Locate the cell with the specified text and output its [X, Y] center coordinate. 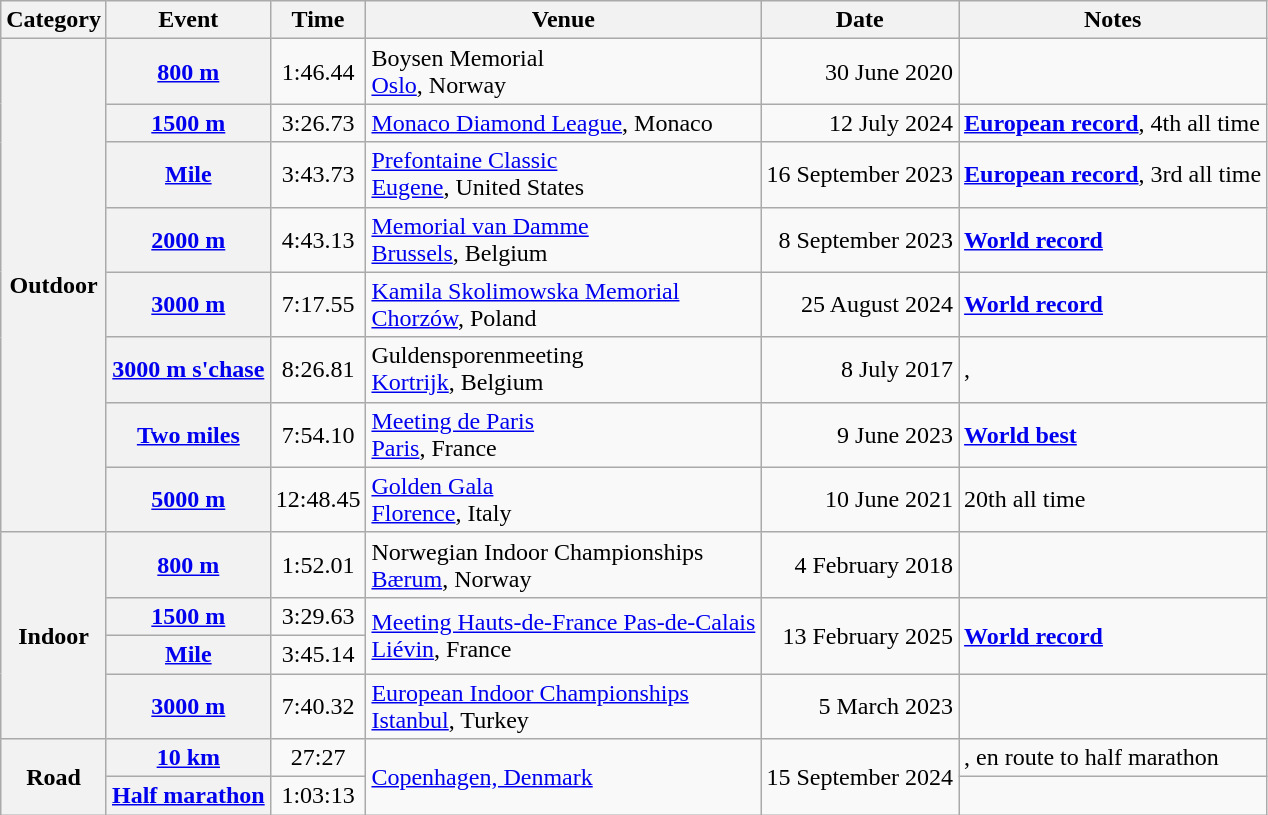
, en route to half marathon [1113, 758]
4 February 2018 [860, 564]
3:29.63 [318, 616]
9 June 2023 [860, 434]
15 September 2024 [860, 777]
Time [318, 20]
Kamila Skolimowska MemorialChorzów, Poland [564, 304]
, [1113, 370]
25 August 2024 [860, 304]
3:43.73 [318, 174]
Road [54, 777]
European Indoor ChampionshipsIstanbul, Turkey [564, 706]
10 km [188, 758]
World best [1113, 434]
Prefontaine ClassicEugene, United States [564, 174]
5 March 2023 [860, 706]
12:48.45 [318, 500]
Golden GalaFlorence, Italy [564, 500]
1:52.01 [318, 564]
Meeting Hauts-de-France Pas-de-CalaisLiévin, France [564, 635]
7:54.10 [318, 434]
8:26.81 [318, 370]
Outdoor [54, 286]
Notes [1113, 20]
GuldensporenmeetingKortrijk, Belgium [564, 370]
Monaco Diamond League, Monaco [564, 123]
8 September 2023 [860, 240]
7:17.55 [318, 304]
27:27 [318, 758]
Meeting de ParisParis, France [564, 434]
3:45.14 [318, 654]
Event [188, 20]
16 September 2023 [860, 174]
Two miles [188, 434]
30 June 2020 [860, 72]
3000 m s'chase [188, 370]
Date [860, 20]
8 July 2017 [860, 370]
2000 m [188, 240]
Category [54, 20]
Boysen MemorialOslo, Norway [564, 72]
12 July 2024 [860, 123]
5000 m [188, 500]
3:26.73 [318, 123]
7:40.32 [318, 706]
Memorial van DammeBrussels, Belgium [564, 240]
European record, 3rd all time [1113, 174]
4:43.13 [318, 240]
Venue [564, 20]
Copenhagen, Denmark [564, 777]
European record, 4th all time [1113, 123]
10 June 2021 [860, 500]
Indoor [54, 635]
13 February 2025 [860, 635]
Norwegian Indoor ChampionshipsBærum, Norway [564, 564]
1:46.44 [318, 72]
1:03:13 [318, 796]
Half marathon [188, 796]
20th all time [1113, 500]
